Determine the (x, y) coordinate at the center of the cell enclosing the given text.  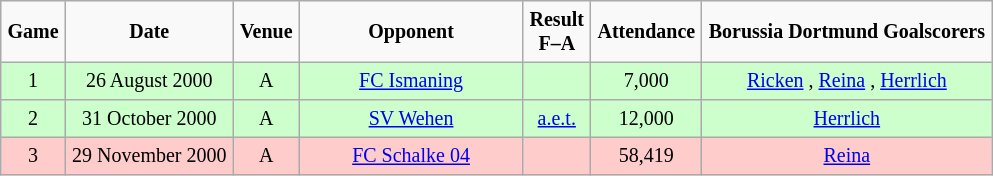
Attendance (646, 32)
FC Ismaning (411, 81)
Game (34, 32)
Venue (266, 32)
26 August 2000 (149, 81)
Reina (847, 156)
3 (34, 156)
a.e.t. (557, 119)
7,000 (646, 81)
ResultF–A (557, 32)
Borussia Dortmund Goalscorers (847, 32)
FC Schalke 04 (411, 156)
1 (34, 81)
Date (149, 32)
29 November 2000 (149, 156)
Herrlich (847, 119)
Opponent (411, 32)
SV Wehen (411, 119)
2 (34, 119)
12,000 (646, 119)
31 October 2000 (149, 119)
Ricken , Reina , Herrlich (847, 81)
58,419 (646, 156)
